Return the (x, y) coordinate for the center point of the cell that contains the specified text.  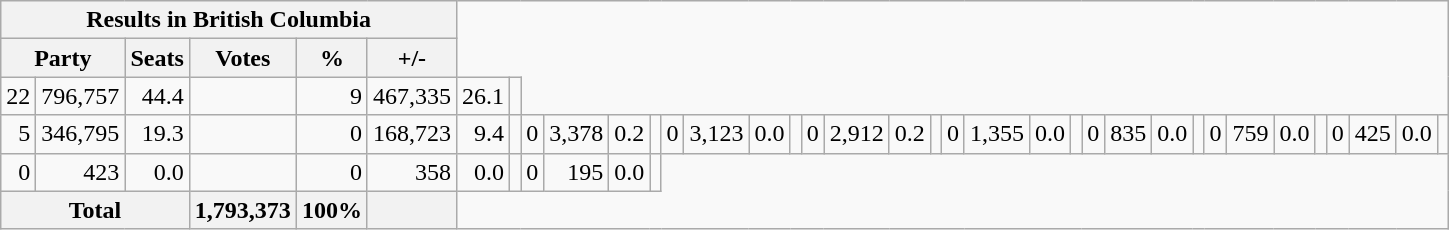
Party (63, 58)
1,355 (996, 134)
22 (18, 96)
Total (96, 210)
423 (80, 172)
358 (412, 172)
195 (576, 172)
5 (18, 134)
44.4 (157, 96)
835 (1128, 134)
2,912 (856, 134)
+/- (412, 58)
3,378 (576, 134)
467,335 (412, 96)
% (332, 58)
26.1 (482, 96)
759 (1250, 134)
100% (332, 210)
19.3 (157, 134)
Seats (157, 58)
1,793,373 (242, 210)
168,723 (412, 134)
Votes (242, 58)
9 (332, 96)
9.4 (482, 134)
346,795 (80, 134)
796,757 (80, 96)
3,123 (716, 134)
425 (1372, 134)
Results in British Columbia (229, 20)
